Detect which cell encompasses the target text, then output its (x, y) center coordinate. 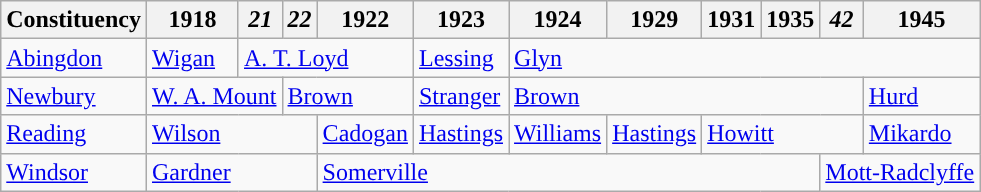
Stranger (460, 96)
Glyn (744, 58)
Gardner (232, 172)
1923 (460, 20)
W. A. Mount (214, 96)
1935 (790, 20)
22 (300, 20)
1924 (558, 20)
1931 (732, 20)
Lessing (460, 58)
Constituency (74, 20)
Mott-Radclyffe (900, 172)
1918 (192, 20)
Reading (74, 134)
Howitt (783, 134)
1922 (365, 20)
Wilson (232, 134)
Somerville (568, 172)
Newbury (74, 96)
42 (842, 20)
Wigan (192, 58)
Cadogan (365, 134)
Abingdon (74, 58)
1945 (921, 20)
1929 (654, 20)
Hurd (921, 96)
A. T. Loyd (326, 58)
Williams (558, 134)
21 (260, 20)
Windsor (74, 172)
Mikardo (921, 134)
